From the cell containing the given text, extract its center point as (x, y) coordinate. 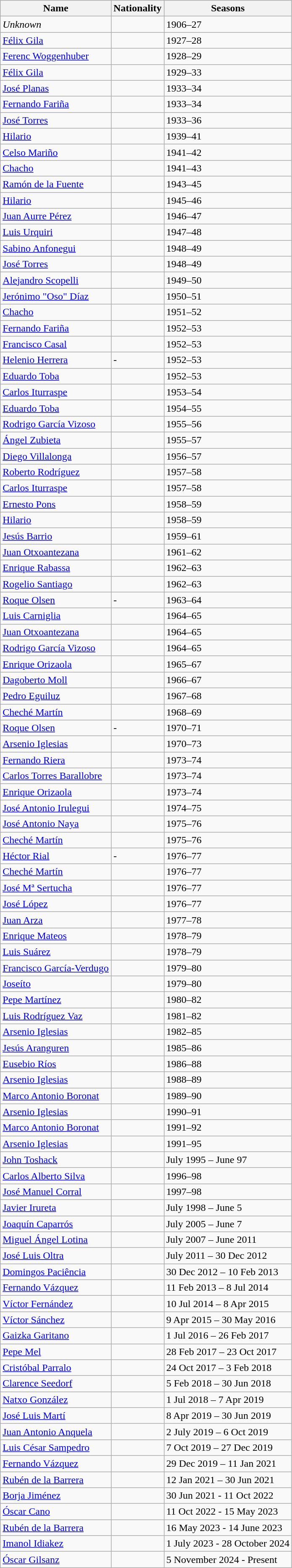
1965–67 (228, 664)
Juan Arza (56, 920)
1967–68 (228, 696)
July 2011 – 30 Dec 2012 (228, 1256)
Enrique Rabassa (56, 568)
Unknown (56, 24)
1977–78 (228, 920)
Juan Antonio Anquela (56, 1431)
José Antonio Naya (56, 824)
11 Feb 2013 – 8 Jul 2014 (228, 1288)
9 Apr 2015 – 30 May 2016 (228, 1320)
24 Oct 2017 – 3 Feb 2018 (228, 1368)
Celso Mariño (56, 152)
1968–69 (228, 712)
Francisco García-Verdugo (56, 968)
1928–29 (228, 56)
José Antonio Irulegui (56, 808)
16 May 2023 - 14 June 2023 (228, 1528)
Luis César Sampedro (56, 1447)
1988–89 (228, 1080)
José Planas (56, 88)
Carlos Alberto Silva (56, 1176)
Roberto Rodríguez (56, 472)
Juan Aurre Pérez (56, 216)
Pepe Mel (56, 1352)
11 Oct 2022 - 15 May 2023 (228, 1512)
1949–50 (228, 280)
1970–73 (228, 744)
Nationality (137, 8)
1991–95 (228, 1144)
Joseíto (56, 984)
Borja Jiménez (56, 1496)
2 July 2019 – 6 Oct 2019 (228, 1431)
1955–56 (228, 424)
Imanol Idiakez (56, 1544)
Luis Carniglia (56, 616)
1947–48 (228, 232)
Ángel Zubieta (56, 440)
John Toshack (56, 1160)
José Manuel Corral (56, 1192)
Pepe Martínez (56, 1000)
Alejandro Scopelli (56, 280)
1961–62 (228, 552)
Seasons (228, 8)
8 Apr 2019 – 30 Jun 2019 (228, 1415)
Luis Rodríguez Vaz (56, 1016)
1970–71 (228, 728)
Carlos Torres Barallobre (56, 776)
5 Feb 2018 – 30 Jun 2018 (228, 1384)
1990–91 (228, 1112)
1982–85 (228, 1032)
José Luis Martí (56, 1415)
Luis Urquiri (56, 232)
July 2005 – June 7 (228, 1224)
29 Dec 2019 – 11 Jan 2021 (228, 1463)
Sabino Anfonegui (56, 248)
Jesús Aranguren (56, 1048)
July 1998 – June 5 (228, 1208)
Óscar Cano (56, 1512)
Ramón de la Fuente (56, 184)
Domingos Paciência (56, 1272)
1953–54 (228, 392)
1950–51 (228, 296)
1941–43 (228, 168)
Rogelio Santiago (56, 584)
1951–52 (228, 312)
1986–88 (228, 1064)
Clarence Seedorf (56, 1384)
Diego Villalonga (56, 456)
Name (56, 8)
Ferenc Woggenhuber (56, 56)
5 November 2024 - Present (228, 1560)
28 Feb 2017 – 23 Oct 2017 (228, 1352)
1954–55 (228, 408)
1981–82 (228, 1016)
Miguel Ángel Lotina (56, 1240)
Joaquín Caparrós (56, 1224)
1933–36 (228, 120)
Pedro Eguiluz (56, 696)
Víctor Sánchez (56, 1320)
1927–28 (228, 40)
1989–90 (228, 1096)
1974–75 (228, 808)
30 Jun 2021 - 11 Oct 2022 (228, 1496)
Eusebio Ríos (56, 1064)
1985–86 (228, 1048)
Cristóbal Parralo (56, 1368)
Héctor Rial (56, 856)
1945–46 (228, 200)
José Luis Oltra (56, 1256)
1991–92 (228, 1128)
Víctor Fernández (56, 1304)
Óscar Gilsanz (56, 1560)
July 1995 – June 97 (228, 1160)
Luis Suárez (56, 952)
Jesús Barrio (56, 536)
10 Jul 2014 – 8 Apr 2015 (228, 1304)
7 Oct 2019 – 27 Dec 2019 (228, 1447)
1956–57 (228, 456)
Ernesto Pons (56, 504)
1980–82 (228, 1000)
1946–47 (228, 216)
1996–98 (228, 1176)
1 Jul 2016 – 26 Feb 2017 (228, 1336)
30 Dec 2012 – 10 Feb 2013 (228, 1272)
1 Jul 2018 – 7 Apr 2019 (228, 1400)
Helenio Herrera (56, 360)
Fernando Riera (56, 760)
Jerónimo "Oso" Díaz (56, 296)
Gaizka Garitano (56, 1336)
July 2007 – June 2011 (228, 1240)
Enrique Mateos (56, 936)
Dagoberto Moll (56, 680)
1955–57 (228, 440)
Javier Irureta (56, 1208)
1997–98 (228, 1192)
12 Jan 2021 – 30 Jun 2021 (228, 1479)
Francisco Casal (56, 344)
Natxo González (56, 1400)
1 July 2023 - 28 October 2024 (228, 1544)
José Mª Sertucha (56, 888)
1959–61 (228, 536)
José López (56, 904)
1963–64 (228, 600)
1941–42 (228, 152)
1929–33 (228, 72)
1966–67 (228, 680)
1939–41 (228, 136)
1906–27 (228, 24)
1943–45 (228, 184)
